Capture the cell that displays the provided text and extract its [X, Y] central coordinate. 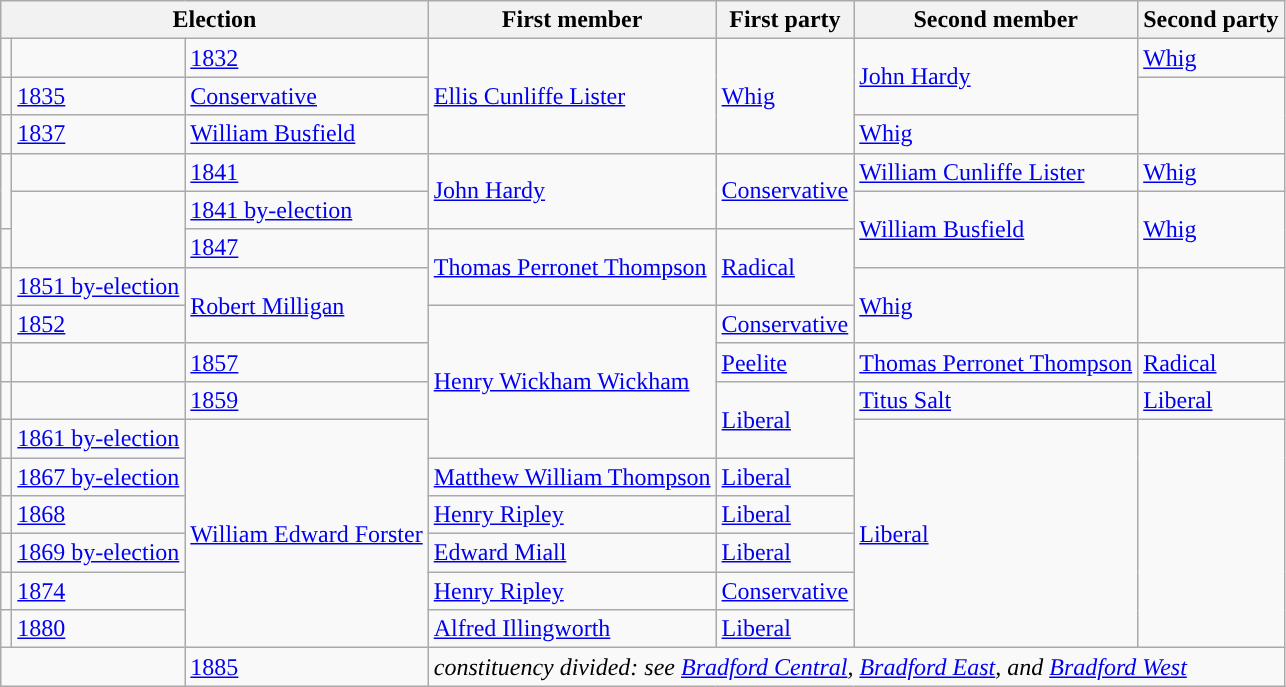
1841 by-election [306, 210]
Titus Salt [996, 400]
Matthew William Thompson [572, 477]
1835 [98, 96]
Second member [996, 20]
1837 [98, 134]
Ellis Cunliffe Lister [572, 96]
William Cunliffe Lister [996, 172]
1851 by-election [98, 286]
1832 [306, 58]
1880 [98, 629]
1859 [306, 400]
1847 [306, 248]
Edward Miall [572, 553]
1841 [306, 172]
First party [785, 20]
First member [572, 20]
William Edward Forster [306, 533]
Second party [1211, 20]
1857 [306, 362]
Alfred Illingworth [572, 629]
1852 [98, 324]
constituency divided: see Bradford Central, Bradford East, and Bradford West [856, 667]
1867 by-election [98, 477]
Peelite [785, 362]
Election [214, 20]
Henry Wickham Wickham [572, 381]
1885 [306, 667]
1874 [98, 591]
1861 by-election [98, 438]
1868 [98, 515]
Robert Milligan [306, 305]
1869 by-election [98, 553]
